Search for the cell housing the specified text and yield its (X, Y) center coordinate. 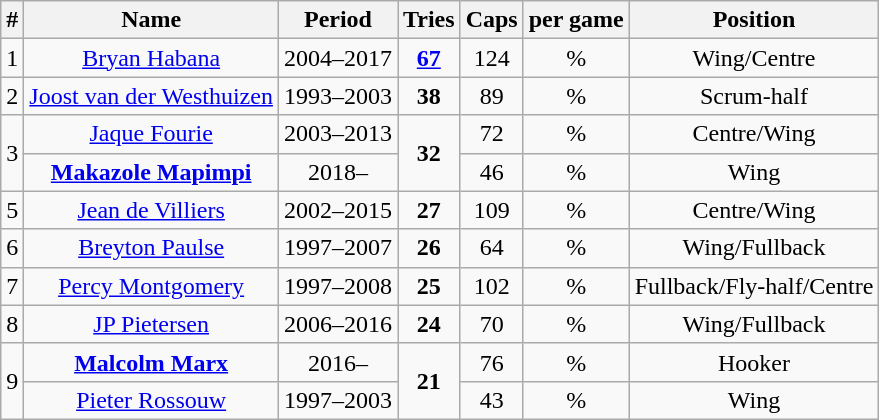
32 (430, 153)
21 (430, 381)
1993–2003 (338, 96)
2016– (338, 362)
Jaque Fourie (152, 134)
76 (492, 362)
6 (12, 248)
Pieter Rossouw (152, 400)
46 (492, 172)
24 (430, 324)
per game (576, 20)
9 (12, 381)
Malcolm Marx (152, 362)
2006–2016 (338, 324)
JP Pietersen (152, 324)
# (12, 20)
3 (12, 153)
2 (12, 96)
Breyton Paulse (152, 248)
Period (338, 20)
70 (492, 324)
2018– (338, 172)
Joost van der Westhuizen (152, 96)
Tries (430, 20)
1 (12, 58)
Wing/Centre (754, 58)
Caps (492, 20)
Bryan Habana (152, 58)
Position (754, 20)
5 (12, 210)
89 (492, 96)
2003–2013 (338, 134)
26 (430, 248)
25 (430, 286)
Makazole Mapimpi (152, 172)
2002–2015 (338, 210)
102 (492, 286)
Fullback/Fly-half/Centre (754, 286)
Name (152, 20)
1997–2008 (338, 286)
8 (12, 324)
72 (492, 134)
Jean de Villiers (152, 210)
2004–2017 (338, 58)
38 (430, 96)
Percy Montgomery (152, 286)
43 (492, 400)
Scrum-half (754, 96)
Hooker (754, 362)
7 (12, 286)
64 (492, 248)
1997–2003 (338, 400)
67 (430, 58)
124 (492, 58)
109 (492, 210)
27 (430, 210)
1997–2007 (338, 248)
